Detect which cell encompasses the target text, then output its [X, Y] center coordinate. 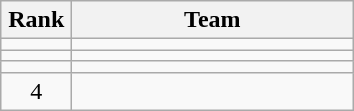
4 [36, 91]
Rank [36, 20]
Team [212, 20]
